Return the [X, Y] coordinate for the center point of the cell that contains the specified text.  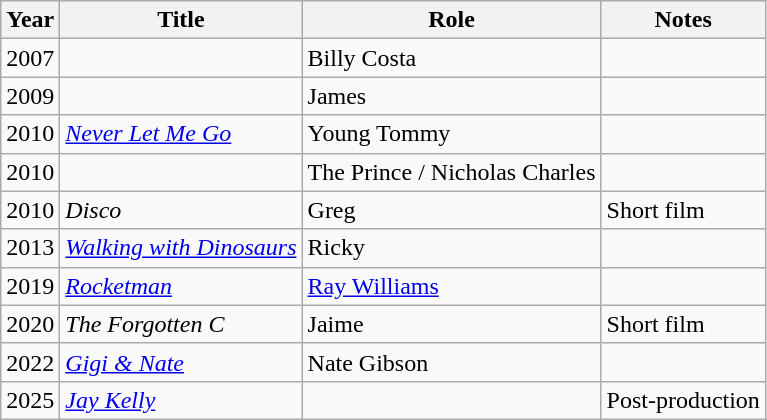
2019 [30, 286]
Young Tommy [452, 134]
Ray Williams [452, 286]
Never Let Me Go [181, 134]
Post-production [683, 400]
Jay Kelly [181, 400]
Jaime [452, 324]
James [452, 96]
2025 [30, 400]
Nate Gibson [452, 362]
Greg [452, 210]
Ricky [452, 248]
2022 [30, 362]
The Forgotten C [181, 324]
Walking with Dinosaurs [181, 248]
2007 [30, 58]
2020 [30, 324]
Disco [181, 210]
Rocketman [181, 286]
Role [452, 20]
Title [181, 20]
Gigi & Nate [181, 362]
2013 [30, 248]
Year [30, 20]
Notes [683, 20]
Billy Costa [452, 58]
2009 [30, 96]
The Prince / Nicholas Charles [452, 172]
